Scan for the cell matching the given text and deliver its (X, Y) coordinate at center. 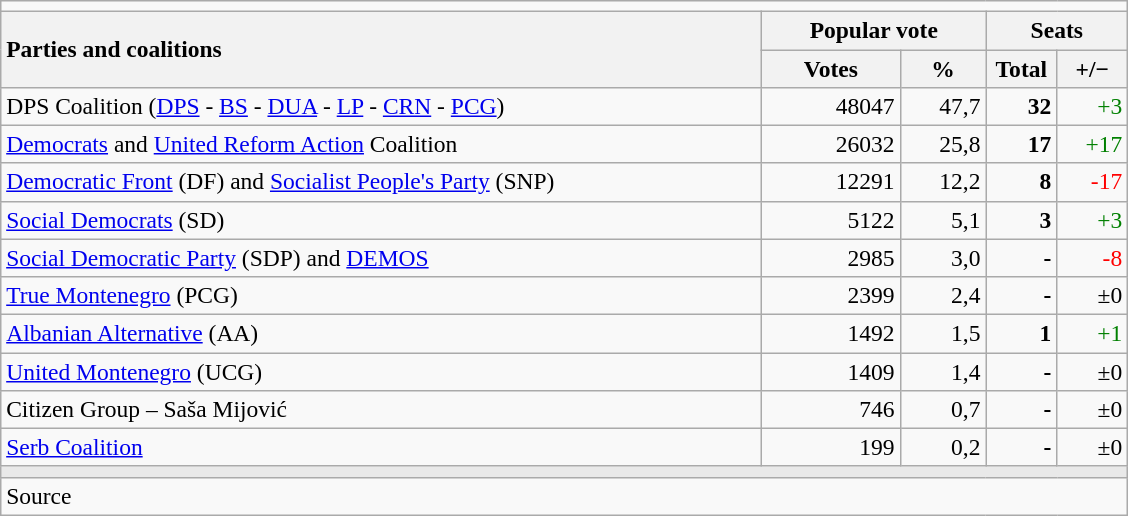
1,5 (943, 333)
8 (1022, 182)
3 (1022, 220)
199 (831, 447)
Parties and coalitions (382, 49)
746 (831, 409)
1409 (831, 371)
2985 (831, 258)
26032 (831, 144)
Popular vote (874, 30)
Serb Coalition (382, 447)
True Montenegro (PCG) (382, 295)
United Montenegro (UCG) (382, 371)
Social Democratic Party (SDP) and DEMOS (382, 258)
Albanian Alternative (АА) (382, 333)
3,0 (943, 258)
32 (1022, 106)
+1 (1092, 333)
DPS Coalition (DPS - BS - DUA - LP - CRN - PCG) (382, 106)
Democratic Front (DF) and Socialist People's Party (SNP) (382, 182)
Citizen Group – Saša Mijović (382, 409)
-17 (1092, 182)
% (943, 68)
47,7 (943, 106)
1,4 (943, 371)
48047 (831, 106)
Votes (831, 68)
5122 (831, 220)
Source (564, 496)
1 (1022, 333)
Social Democrats (SD) (382, 220)
Democrats and United Reform Action Coalition (382, 144)
1492 (831, 333)
0,2 (943, 447)
2,4 (943, 295)
+/− (1092, 68)
Total (1022, 68)
5,1 (943, 220)
Seats (1057, 30)
-8 (1092, 258)
2399 (831, 295)
0,7 (943, 409)
12,2 (943, 182)
25,8 (943, 144)
12291 (831, 182)
17 (1022, 144)
+17 (1092, 144)
